Return (X, Y) of the center of cell containing provided text 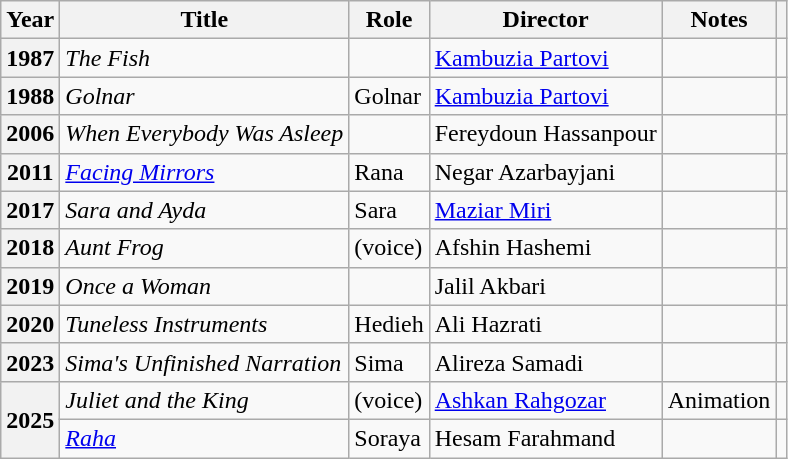
Tuneless Instruments (204, 324)
Director (546, 20)
Sara (389, 210)
Soraya (389, 438)
Title (204, 20)
Aunt Frog (204, 248)
Notes (719, 20)
Facing Mirrors (204, 172)
Once a Woman (204, 286)
2006 (30, 134)
2019 (30, 286)
Sima (389, 362)
Fereydoun Hassanpour (546, 134)
Hesam Farahmand (546, 438)
Raha (204, 438)
Ashkan Rahgozar (546, 400)
Sara and Ayda (204, 210)
When Everybody Was Asleep (204, 134)
Afshin Hashemi (546, 248)
1987 (30, 58)
Year (30, 20)
Negar Azarbayjani (546, 172)
Alireza Samadi (546, 362)
2025 (30, 419)
2023 (30, 362)
1988 (30, 96)
Maziar Miri (546, 210)
2018 (30, 248)
2017 (30, 210)
2020 (30, 324)
Role (389, 20)
Juliet and the King (204, 400)
Ali Hazrati (546, 324)
Sima's Unfinished Narration (204, 362)
Rana (389, 172)
Jalil Akbari (546, 286)
Hedieh (389, 324)
Animation (719, 400)
The Fish (204, 58)
2011 (30, 172)
